Identify which cell holds the provided text, then report its [x, y] central coordinate. 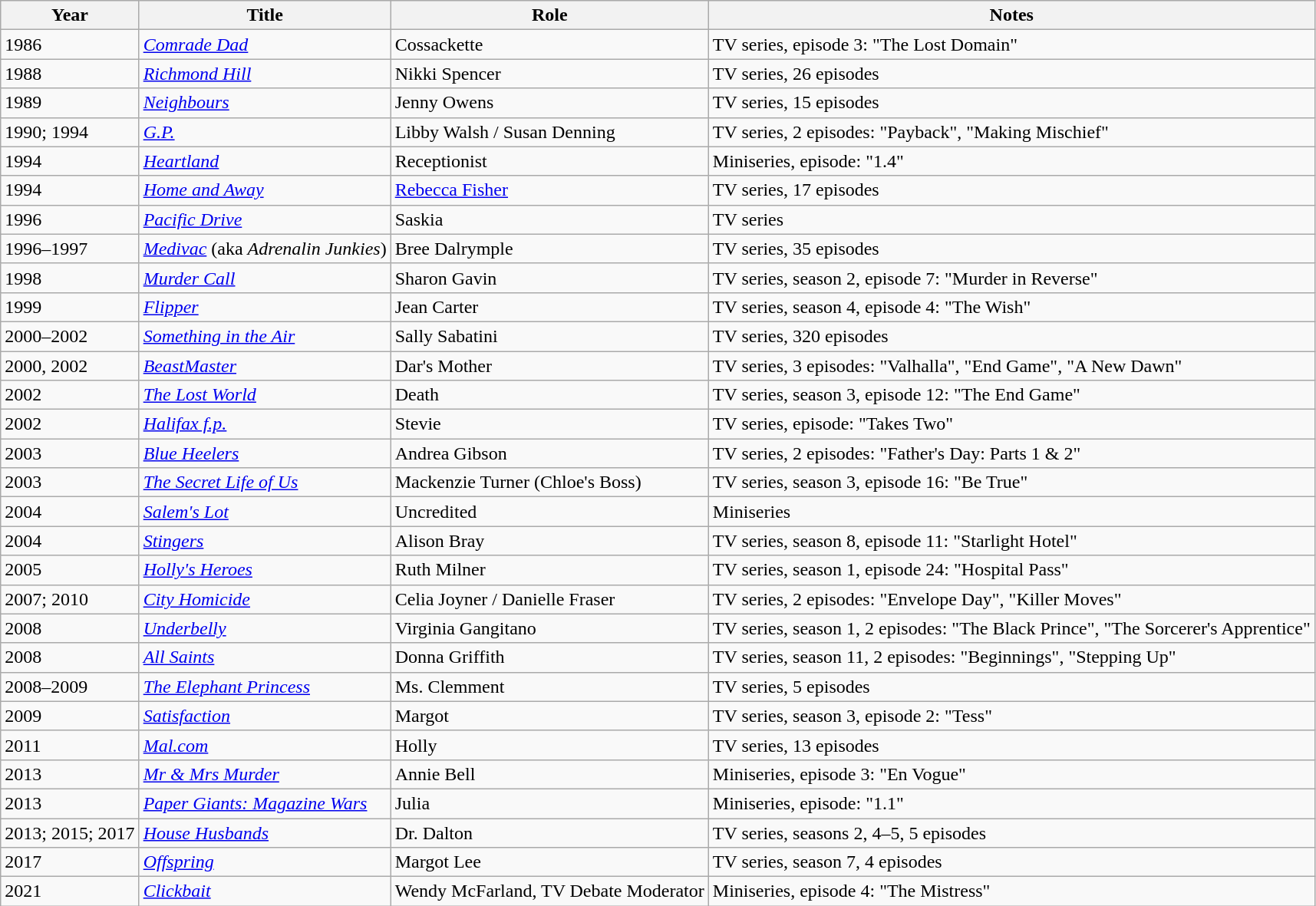
Holly [549, 745]
TV series, season 3, episode 12: "The End Game" [1011, 395]
2000, 2002 [70, 366]
2000–2002 [70, 336]
TV series, 15 episodes [1011, 103]
Something in the Air [265, 336]
Holly's Heroes [265, 570]
Wendy McFarland, TV Debate Moderator [549, 891]
2013; 2015; 2017 [70, 832]
Bree Dalrymple [549, 249]
Death [549, 395]
Offspring [265, 862]
TV series, 35 episodes [1011, 249]
TV series, 320 episodes [1011, 336]
Dar's Mother [549, 366]
TV series, 2 episodes: "Envelope Day", "Killer Moves" [1011, 599]
TV series, seasons 2, 4–5, 5 episodes [1011, 832]
BeastMaster [265, 366]
1999 [70, 307]
Receptionist [549, 161]
2011 [70, 745]
Pacific Drive [265, 219]
Ruth Milner [549, 570]
Mal.com [265, 745]
Sharon Gavin [549, 278]
Flipper [265, 307]
TV series, season 2, episode 7: "Murder in Reverse" [1011, 278]
Notes [1011, 15]
House Husbands [265, 832]
TV series, 26 episodes [1011, 74]
Clickbait [265, 891]
Margot Lee [549, 862]
Miniseries, episode: "1.4" [1011, 161]
TV series, 3 episodes: "Valhalla", "End Game", "A New Dawn" [1011, 366]
Medivac (aka Adrenalin Junkies) [265, 249]
Annie Bell [549, 774]
Julia [549, 803]
Nikki Spencer [549, 74]
The Secret Life of Us [265, 483]
1990; 1994 [70, 132]
TV series, season 3, episode 16: "Be True" [1011, 483]
Miniseries, episode: "1.1" [1011, 803]
Satisfaction [265, 716]
All Saints [265, 657]
Uncredited [549, 512]
TV series, season 11, 2 episodes: "Beginnings", "Stepping Up" [1011, 657]
1996–1997 [70, 249]
The Elephant Princess [265, 687]
TV series, season 8, episode 11: "Starlight Hotel" [1011, 541]
Halifax f.p. [265, 424]
TV series [1011, 219]
TV series, season 1, 2 episodes: "The Black Prince", "The Sorcerer's Apprentice" [1011, 628]
2017 [70, 862]
Title [265, 15]
Comrade Dad [265, 44]
Paper Giants: Magazine Wars [265, 803]
TV series, 2 episodes: "Payback", "Making Mischief" [1011, 132]
Ms. Clemment [549, 687]
1986 [70, 44]
TV series, season 4, episode 4: "The Wish" [1011, 307]
2021 [70, 891]
Neighbours [265, 103]
Margot [549, 716]
TV series, 2 episodes: "Father's Day: Parts 1 & 2" [1011, 453]
Libby Walsh / Susan Denning [549, 132]
TV series, season 1, episode 24: "Hospital Pass" [1011, 570]
Role [549, 15]
Heartland [265, 161]
Saskia [549, 219]
2008–2009 [70, 687]
Murder Call [265, 278]
1996 [70, 219]
TV series, 17 episodes [1011, 190]
G.P. [265, 132]
Jean Carter [549, 307]
Donna Griffith [549, 657]
Andrea Gibson [549, 453]
TV series, episode: "Takes Two" [1011, 424]
Stevie [549, 424]
City Homicide [265, 599]
Underbelly [265, 628]
TV series, episode 3: "The Lost Domain" [1011, 44]
Miniseries [1011, 512]
Dr. Dalton [549, 832]
TV series, season 3, episode 2: "Tess" [1011, 716]
Year [70, 15]
2007; 2010 [70, 599]
Miniseries, episode 3: "En Vogue" [1011, 774]
Salem's Lot [265, 512]
TV series, 13 episodes [1011, 745]
Miniseries, episode 4: "The Mistress" [1011, 891]
Richmond Hill [265, 74]
2005 [70, 570]
Mackenzie Turner (Chloe's Boss) [549, 483]
1989 [70, 103]
Cossackette [549, 44]
TV series, season 7, 4 episodes [1011, 862]
1998 [70, 278]
Alison Bray [549, 541]
Sally Sabatini [549, 336]
Virginia Gangitano [549, 628]
TV series, 5 episodes [1011, 687]
1988 [70, 74]
Stingers [265, 541]
Jenny Owens [549, 103]
Rebecca Fisher [549, 190]
Mr & Mrs Murder [265, 774]
Celia Joyner / Danielle Fraser [549, 599]
Blue Heelers [265, 453]
The Lost World [265, 395]
Home and Away [265, 190]
2009 [70, 716]
